Determine the (x, y) coordinate at the center of the cell enclosing the given text.  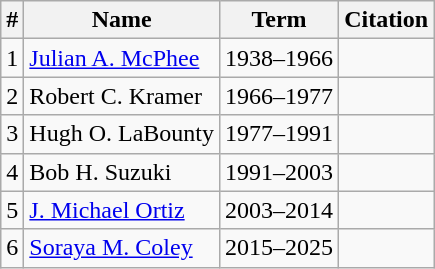
1966–1977 (280, 96)
Hugh O. LaBounty (122, 134)
J. Michael Ortiz (122, 210)
3 (12, 134)
# (12, 20)
2 (12, 96)
Julian A. McPhee (122, 58)
6 (12, 248)
1 (12, 58)
Name (122, 20)
2003–2014 (280, 210)
Bob H. Suzuki (122, 172)
1938–1966 (280, 58)
2015–2025 (280, 248)
1977–1991 (280, 134)
1991–2003 (280, 172)
Robert C. Kramer (122, 96)
Term (280, 20)
4 (12, 172)
Citation (386, 20)
Soraya M. Coley (122, 248)
5 (12, 210)
